Find where the given text appears and provide that cell's center as [x, y] coordinate. 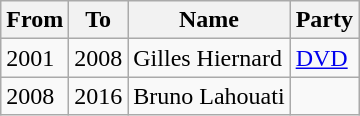
Name [209, 20]
From [35, 20]
Bruno Lahouati [209, 96]
Party [324, 20]
To [98, 20]
2001 [35, 58]
Gilles Hiernard [209, 58]
2016 [98, 96]
DVD [324, 58]
